Locate the cell with the specified text and output its [X, Y] center coordinate. 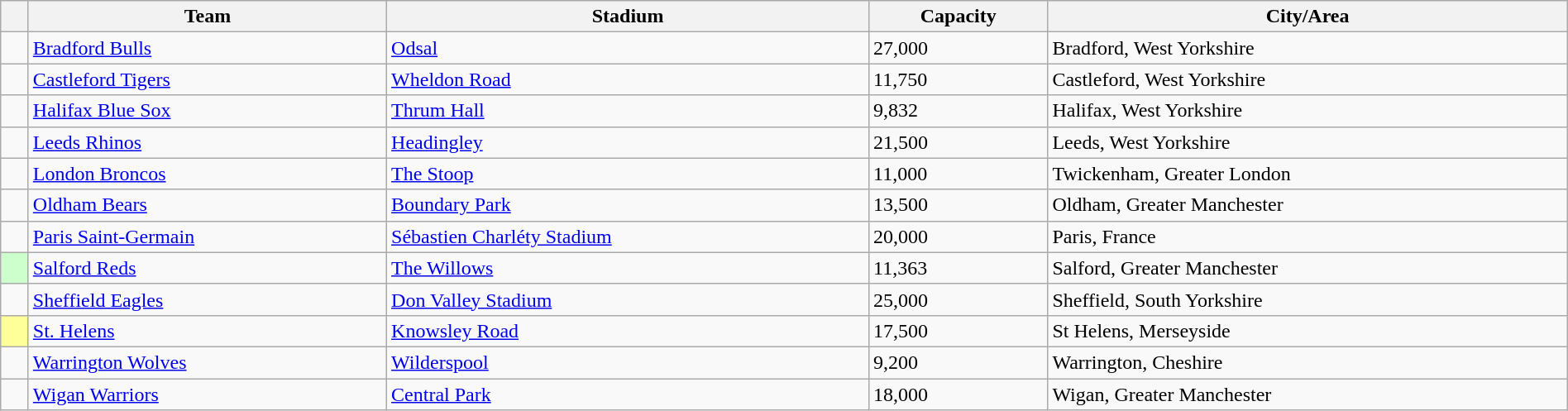
25,000 [958, 299]
St Helens, Merseyside [1307, 331]
Central Park [629, 394]
The Willows [629, 268]
Wigan, Greater Manchester [1307, 394]
18,000 [958, 394]
City/Area [1307, 17]
9,832 [958, 111]
Capacity [958, 17]
London Broncos [207, 174]
Knowsley Road [629, 331]
13,500 [958, 205]
The Stoop [629, 174]
Halifax, West Yorkshire [1307, 111]
Oldham, Greater Manchester [1307, 205]
Paris Saint-Germain [207, 237]
Team [207, 17]
9,200 [958, 362]
20,000 [958, 237]
Wigan Warriors [207, 394]
Odsal [629, 48]
Salford Reds [207, 268]
Sheffield, South Yorkshire [1307, 299]
27,000 [958, 48]
Castleford Tigers [207, 79]
Leeds Rhinos [207, 142]
17,500 [958, 331]
11,363 [958, 268]
Twickenham, Greater London [1307, 174]
Warrington, Cheshire [1307, 362]
Wilderspool [629, 362]
Warrington Wolves [207, 362]
Paris, France [1307, 237]
Sheffield Eagles [207, 299]
11,750 [958, 79]
Oldham Bears [207, 205]
Headingley [629, 142]
Castleford, West Yorkshire [1307, 79]
Thrum Hall [629, 111]
Salford, Greater Manchester [1307, 268]
Halifax Blue Sox [207, 111]
Sébastien Charléty Stadium [629, 237]
11,000 [958, 174]
Leeds, West Yorkshire [1307, 142]
Boundary Park [629, 205]
Bradford, West Yorkshire [1307, 48]
Stadium [629, 17]
Wheldon Road [629, 79]
Don Valley Stadium [629, 299]
St. Helens [207, 331]
Bradford Bulls [207, 48]
21,500 [958, 142]
